Extract the (x, y) coordinate from the center of the cell holding the provided text.  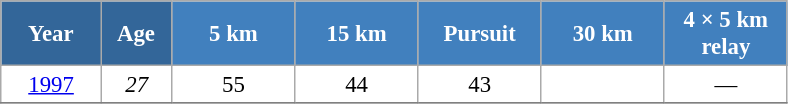
Year (52, 34)
1997 (52, 85)
5 km (234, 34)
— (726, 85)
43 (480, 85)
44 (356, 85)
4 × 5 km relay (726, 34)
Pursuit (480, 34)
15 km (356, 34)
27 (136, 85)
Age (136, 34)
55 (234, 85)
30 km (602, 34)
